Locate the cell with the specified text and output its (X, Y) center coordinate. 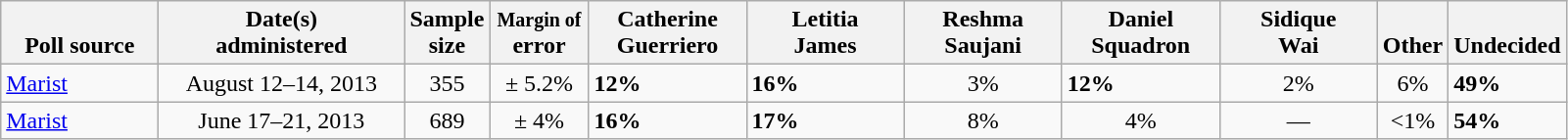
2% (1299, 83)
± 4% (539, 120)
CatherineGuerriero (668, 33)
Samplesize (447, 33)
4% (1140, 120)
Undecided (1507, 33)
SidiqueWai (1299, 33)
6% (1412, 83)
17% (825, 120)
54% (1507, 120)
June 17–21, 2013 (282, 120)
49% (1507, 83)
LetitiaJames (825, 33)
3% (983, 83)
Date(s)administered (282, 33)
— (1299, 120)
ReshmaSaujani (983, 33)
355 (447, 83)
Margin oferror (539, 33)
August 12–14, 2013 (282, 83)
DanielSquadron (1140, 33)
Other (1412, 33)
<1% (1412, 120)
± 5.2% (539, 83)
Poll source (80, 33)
8% (983, 120)
689 (447, 120)
